Identify which cell holds the provided text, then report its (x, y) central coordinate. 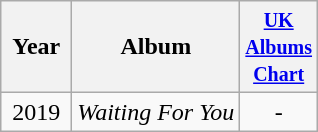
Year (36, 47)
2019 (36, 112)
Album (156, 47)
- (279, 112)
Waiting For You (156, 112)
UK Albums Chart (279, 47)
